Find where the given text appears and provide that cell's center as (x, y) coordinate. 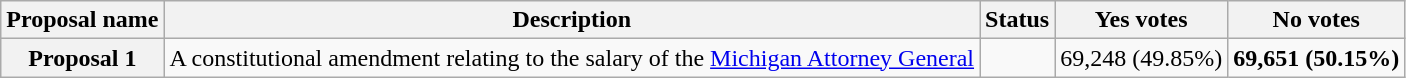
No votes (1316, 20)
Yes votes (1142, 20)
Status (1018, 20)
Description (572, 20)
Proposal name (82, 20)
69,651 (50.15%) (1316, 58)
A constitutional amendment relating to the salary of the Michigan Attorney General (572, 58)
69,248 (49.85%) (1142, 58)
Proposal 1 (82, 58)
